Detect which cell encompasses the target text, then output its (X, Y) center coordinate. 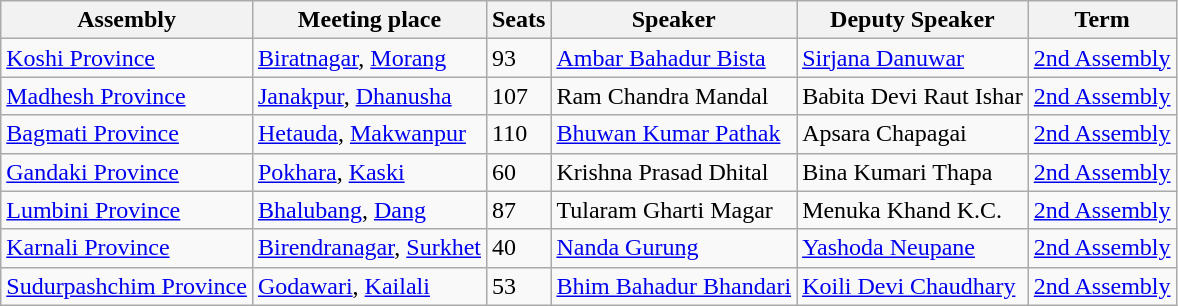
Hetauda, Makwanpur (369, 134)
53 (518, 286)
87 (518, 210)
Bhim Bahadur Bhandari (674, 286)
Tularam Gharti Magar (674, 210)
110 (518, 134)
Deputy Speaker (913, 20)
107 (518, 96)
Biratnagar, Morang (369, 58)
Bagmati Province (127, 134)
Apsara Chapagai (913, 134)
Madhesh Province (127, 96)
Seats (518, 20)
Birendranagar, Surkhet (369, 248)
Babita Devi Raut Ishar (913, 96)
Godawari, Kailali (369, 286)
Assembly (127, 20)
Ambar Bahadur Bista (674, 58)
Bina Kumari Thapa (913, 172)
Yashoda Neupane (913, 248)
Ram Chandra Mandal (674, 96)
Nanda Gurung (674, 248)
Karnali Province (127, 248)
Gandaki Province (127, 172)
Bhuwan Kumar Pathak (674, 134)
Koili Devi Chaudhary (913, 286)
Term (1102, 20)
Bhalubang, Dang (369, 210)
Janakpur, Dhanusha (369, 96)
Meeting place (369, 20)
Krishna Prasad Dhital (674, 172)
Koshi Province (127, 58)
Speaker (674, 20)
60 (518, 172)
93 (518, 58)
Sudurpashchim Province (127, 286)
40 (518, 248)
Lumbini Province (127, 210)
Sirjana Danuwar (913, 58)
Menuka Khand K.C. (913, 210)
Pokhara, Kaski (369, 172)
